Detect which cell encompasses the target text, then output its [X, Y] center coordinate. 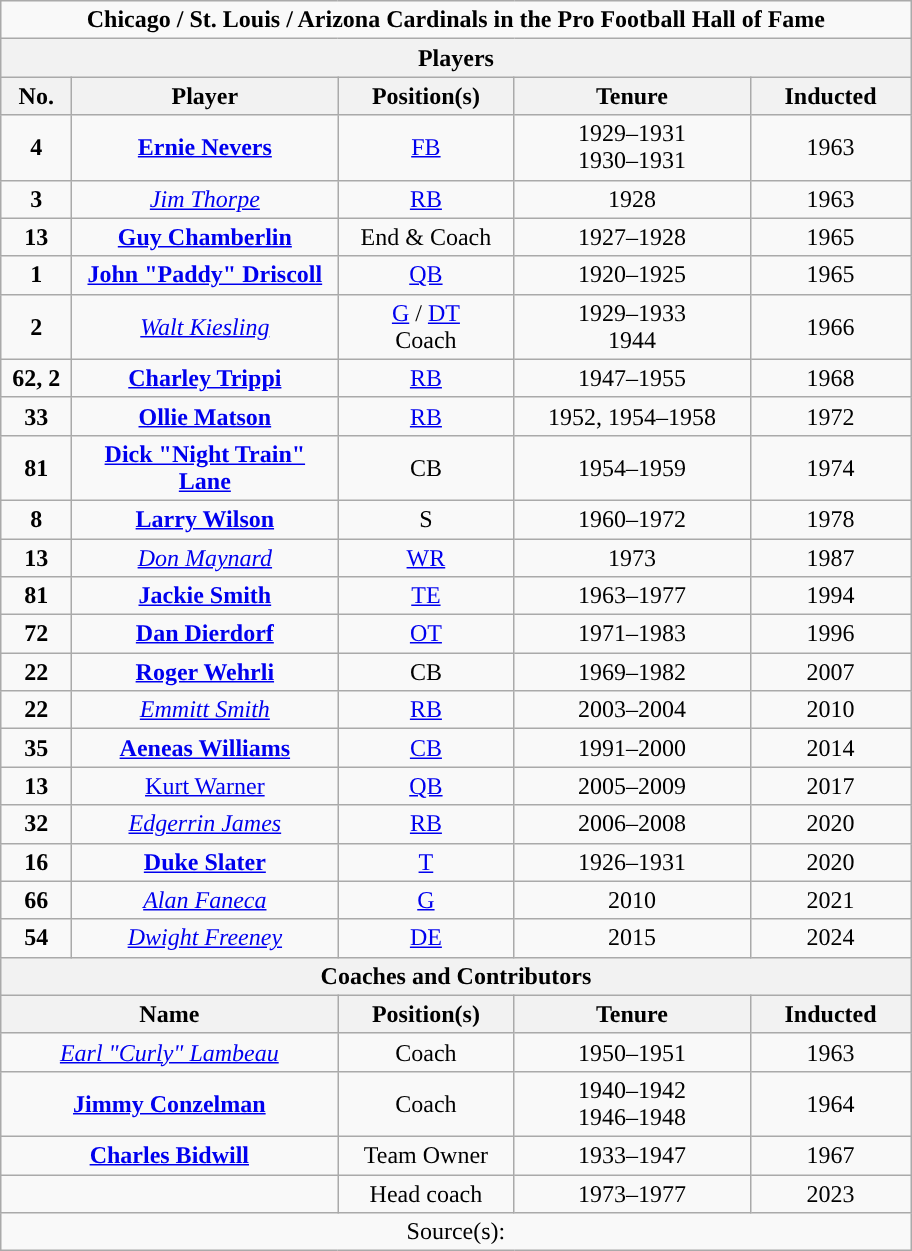
No. [36, 96]
2023 [830, 1193]
1963–1977 [632, 596]
Name [170, 1014]
1954–1959 [632, 468]
End & Coach [426, 237]
1987 [830, 557]
1 [36, 275]
Ernie Nevers [205, 148]
Dwight Freeney [205, 938]
1927–1928 [632, 237]
Charley Trippi [205, 378]
72 [36, 634]
Kurt Warner [205, 786]
1991–2000 [632, 748]
54 [36, 938]
G / DTCoach [426, 326]
1974 [830, 468]
2024 [830, 938]
1973 [632, 557]
Jackie Smith [205, 596]
1929–19331944 [632, 326]
1952, 1954–1958 [632, 416]
Guy Chamberlin [205, 237]
1971–1983 [632, 634]
Player [205, 96]
1969–1982 [632, 672]
Larry Wilson [205, 519]
Duke Slater [205, 862]
2014 [830, 748]
Dan Dierdorf [205, 634]
S [426, 519]
WR [426, 557]
62, 2 [36, 378]
1978 [830, 519]
Source(s): [456, 1232]
2006–2008 [632, 824]
DE [426, 938]
2007 [830, 672]
2005–2009 [632, 786]
Jimmy Conzelman [170, 1104]
1960–1972 [632, 519]
1920–1925 [632, 275]
Alan Faneca [205, 900]
1929–19311930–1931 [632, 148]
Jim Thorpe [205, 199]
John "Paddy" Driscoll [205, 275]
Aeneas Williams [205, 748]
1940–19421946–1948 [632, 1104]
Charles Bidwill [170, 1155]
1933–1947 [632, 1155]
32 [36, 824]
35 [36, 748]
2017 [830, 786]
Head coach [426, 1193]
1928 [632, 199]
Earl "Curly" Lambeau [170, 1052]
1964 [830, 1104]
1950–1951 [632, 1052]
Roger Wehrli [205, 672]
Coaches and Contributors [456, 976]
16 [36, 862]
Emmitt Smith [205, 710]
1973–1977 [632, 1193]
OT [426, 634]
Edgerrin James [205, 824]
T [426, 862]
Walt Kiesling [205, 326]
2003–2004 [632, 710]
3 [36, 199]
FB [426, 148]
2021 [830, 900]
Don Maynard [205, 557]
33 [36, 416]
66 [36, 900]
1996 [830, 634]
1926–1931 [632, 862]
2015 [632, 938]
Ollie Matson [205, 416]
2 [36, 326]
Team Owner [426, 1155]
1947–1955 [632, 378]
Dick "Night Train" Lane [205, 468]
1994 [830, 596]
1966 [830, 326]
8 [36, 519]
4 [36, 148]
Players [456, 58]
G [426, 900]
1967 [830, 1155]
1972 [830, 416]
1968 [830, 378]
TE [426, 596]
Chicago / St. Louis / Arizona Cardinals in the Pro Football Hall of Fame [456, 20]
